Search for the cell housing the specified text and yield its [x, y] center coordinate. 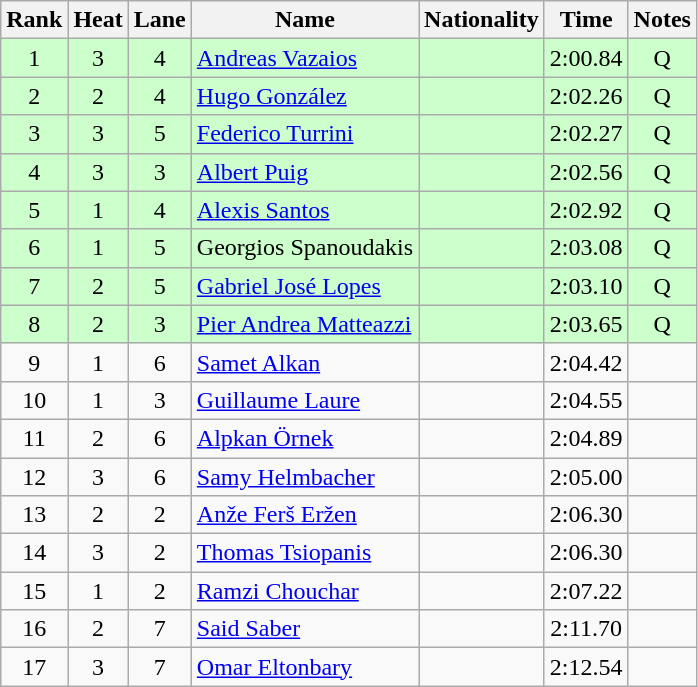
Samet Alkan [304, 362]
Alpkan Örnek [304, 438]
Alexis Santos [304, 210]
2:07.22 [586, 591]
Time [586, 20]
2:00.84 [586, 58]
Omar Eltonbary [304, 667]
Guillaume Laure [304, 400]
2:11.70 [586, 629]
Nationality [482, 20]
2:02.56 [586, 172]
Samy Helmbacher [304, 477]
Anže Ferš Eržen [304, 515]
2:04.42 [586, 362]
Thomas Tsiopanis [304, 553]
Georgios Spanoudakis [304, 248]
2:02.92 [586, 210]
2:04.55 [586, 400]
2:03.10 [586, 286]
17 [34, 667]
14 [34, 553]
15 [34, 591]
2:03.65 [586, 324]
Andreas Vazaios [304, 58]
Lane [160, 20]
Gabriel José Lopes [304, 286]
9 [34, 362]
Hugo González [304, 96]
Pier Andrea Matteazzi [304, 324]
11 [34, 438]
Rank [34, 20]
2:05.00 [586, 477]
16 [34, 629]
Federico Turrini [304, 134]
2:03.08 [586, 248]
2:04.89 [586, 438]
Albert Puig [304, 172]
Heat [98, 20]
2:02.27 [586, 134]
2:02.26 [586, 96]
13 [34, 515]
2:12.54 [586, 667]
8 [34, 324]
Notes [662, 20]
Name [304, 20]
10 [34, 400]
12 [34, 477]
Said Saber [304, 629]
Ramzi Chouchar [304, 591]
